For the text-containing cell, return its midpoint in [X, Y] coordinate format. 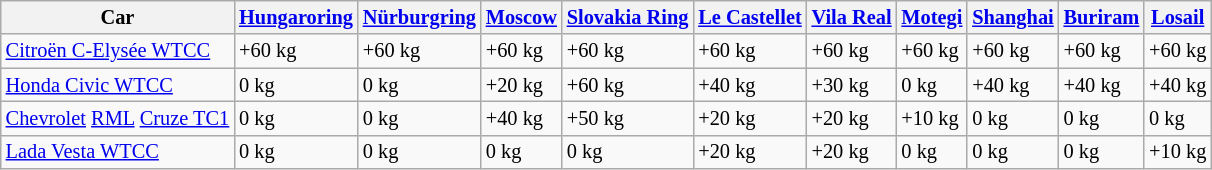
Vila Real [852, 17]
Car [118, 17]
+50 kg [628, 118]
Nürburgring [420, 17]
Motegi [932, 17]
Chevrolet RML Cruze TC1 [118, 118]
Citroën C-Elysée WTCC [118, 51]
Hungaroring [296, 17]
Shanghai [1012, 17]
Honda Civic WTCC [118, 85]
Buriram [1102, 17]
Le Castellet [750, 17]
+30 kg [852, 85]
Moscow [522, 17]
Slovakia Ring [628, 17]
Losail [1178, 17]
Lada Vesta WTCC [118, 152]
